Capture the cell that displays the provided text and extract its (x, y) central coordinate. 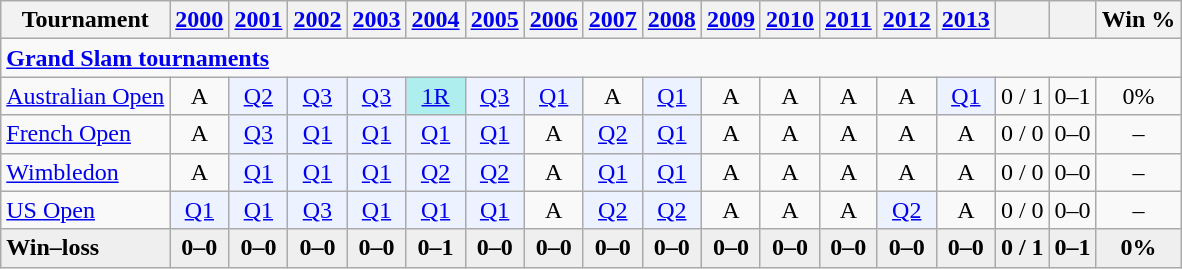
Wimbledon (86, 172)
Grand Slam tournaments (591, 58)
2010 (790, 20)
1R (436, 96)
2008 (672, 20)
2009 (730, 20)
2011 (848, 20)
US Open (86, 210)
2000 (200, 20)
2001 (258, 20)
Win % (1138, 20)
2007 (612, 20)
2004 (436, 20)
2006 (554, 20)
Australian Open (86, 96)
2002 (318, 20)
French Open (86, 134)
Win–loss (86, 248)
2003 (376, 20)
Tournament (86, 20)
2013 (966, 20)
2012 (906, 20)
2005 (494, 20)
